From the cell containing the given text, extract its center point as (x, y) coordinate. 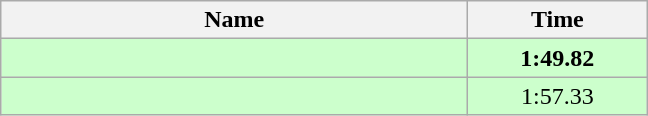
1:49.82 (558, 58)
Name (234, 20)
1:57.33 (558, 96)
Time (558, 20)
